Provide the [X, Y] coordinate of the cell's center where the given text is located.  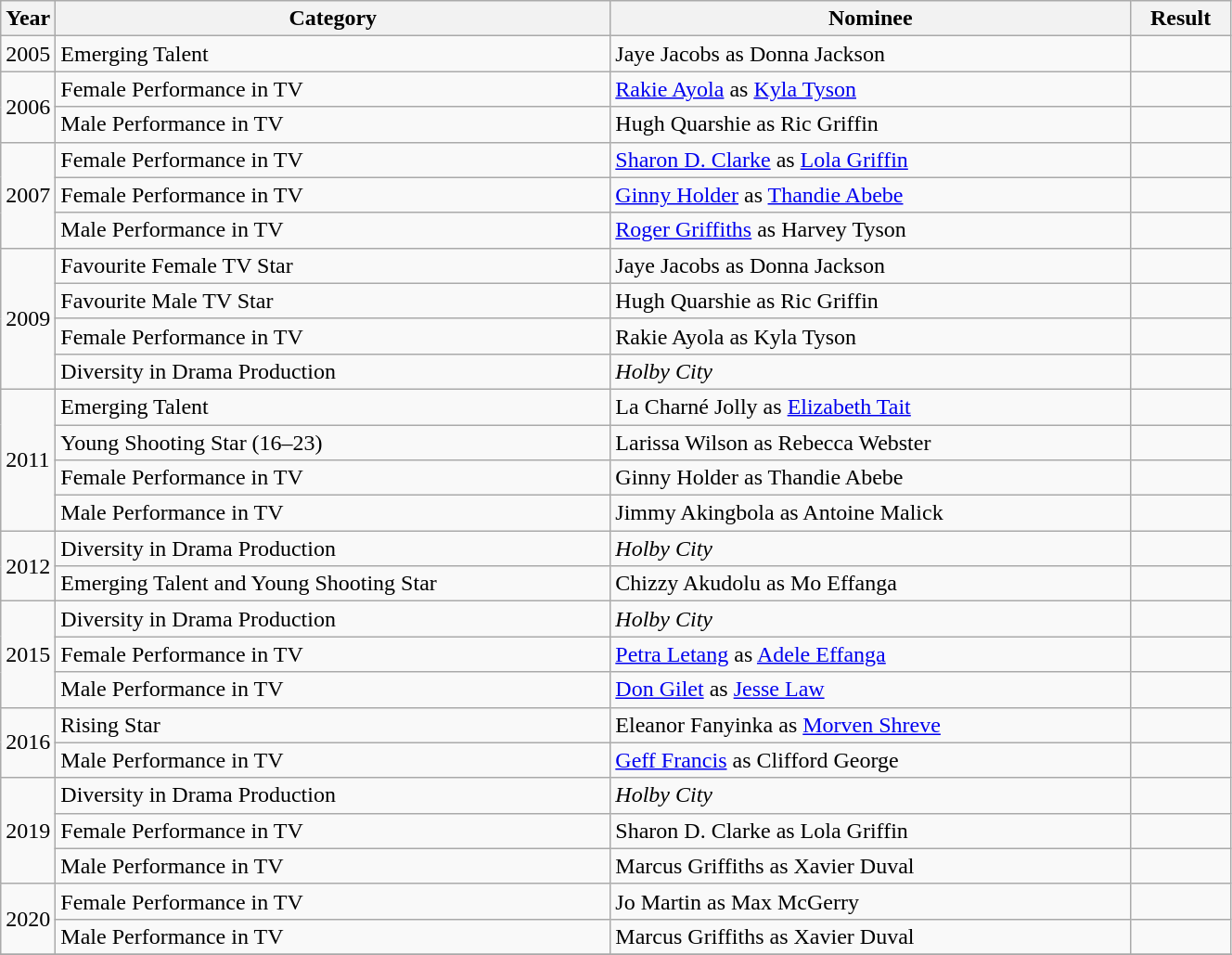
2019 [28, 831]
Emerging Talent and Young Shooting Star [333, 584]
Larissa Wilson as Rebecca Webster [870, 443]
2005 [28, 54]
2011 [28, 459]
Chizzy Akudolu as Mo Effanga [870, 584]
2015 [28, 654]
2012 [28, 566]
La Charné Jolly as Elizabeth Tait [870, 407]
2016 [28, 742]
Don Gilet as Jesse Law [870, 690]
Year [28, 19]
Result [1181, 19]
Eleanor Fanyinka as Morven Shreve [870, 725]
Favourite Male TV Star [333, 301]
Jo Martin as Max McGerry [870, 901]
Nominee [870, 19]
Category [333, 19]
2007 [28, 195]
Roger Griffiths as Harvey Tyson [870, 230]
2020 [28, 919]
Jimmy Akingbola as Antoine Malick [870, 513]
Geff Francis as Clifford George [870, 760]
Petra Letang as Adele Effanga [870, 654]
Young Shooting Star (16–23) [333, 443]
2009 [28, 318]
Rising Star [333, 725]
Favourite Female TV Star [333, 265]
2006 [28, 107]
